Return the (x, y) coordinate for the center point of the cell that contains the specified text.  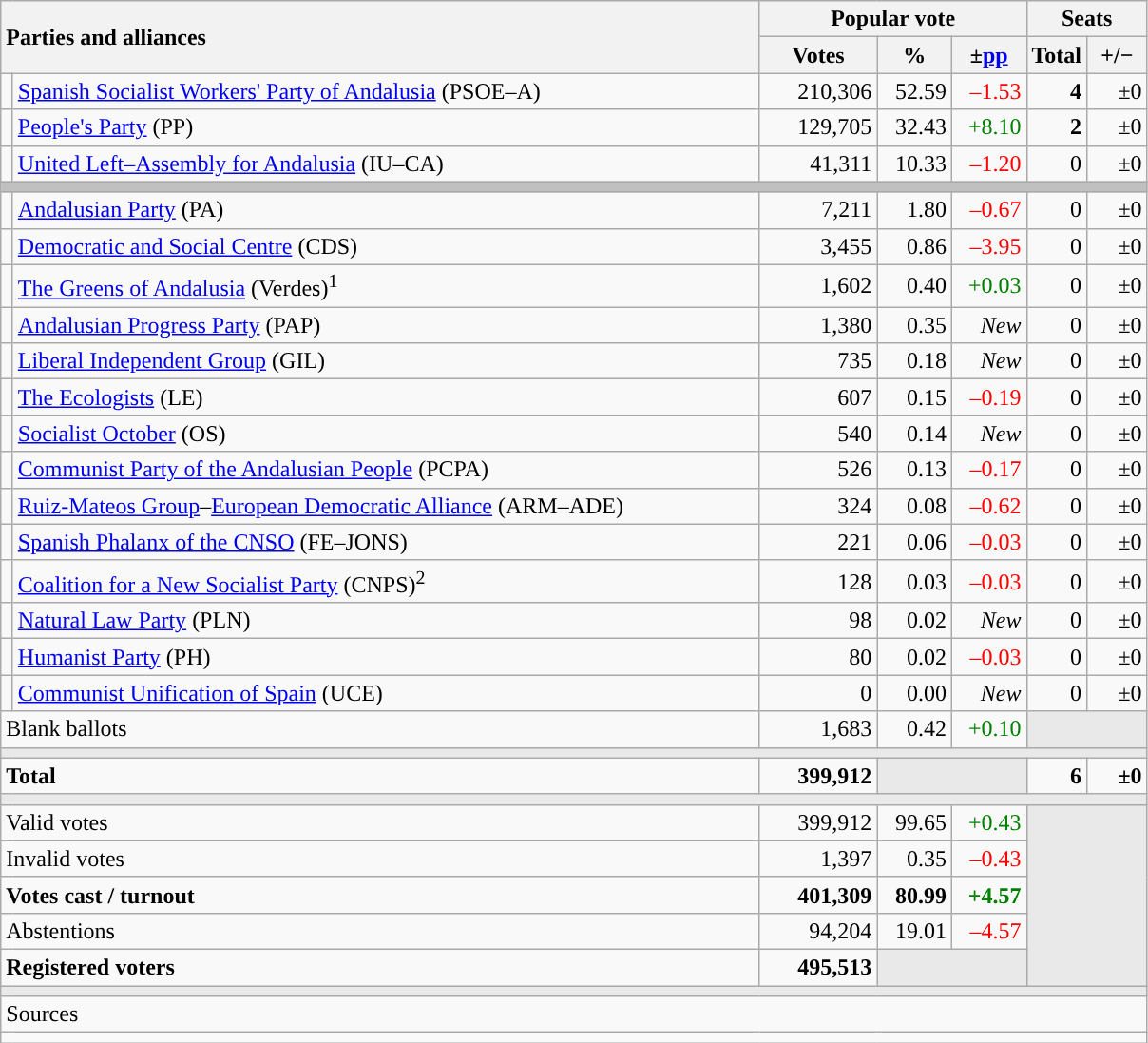
6 (1057, 776)
Democratic and Social Centre (CDS) (386, 246)
Humanist Party (PH) (386, 657)
19.01 (914, 931)
Invalid votes (380, 859)
–1.53 (988, 91)
Blank ballots (380, 729)
–0.19 (988, 397)
98 (818, 621)
Parties and alliances (380, 37)
Ruiz-Mateos Group–European Democratic Alliance (ARM–ADE) (386, 506)
–0.43 (988, 859)
52.59 (914, 91)
0.00 (914, 693)
1.80 (914, 210)
+0.43 (988, 822)
Natural Law Party (PLN) (386, 621)
324 (818, 506)
0.40 (914, 285)
Communist Unification of Spain (UCE) (386, 693)
–0.17 (988, 470)
Votes cast / turnout (380, 895)
Socialist October (OS) (386, 434)
+0.03 (988, 285)
–4.57 (988, 931)
0.06 (914, 542)
526 (818, 470)
128 (818, 582)
94,204 (818, 931)
10.33 (914, 164)
1,602 (818, 285)
Communist Party of the Andalusian People (PCPA) (386, 470)
3,455 (818, 246)
0.15 (914, 397)
0.13 (914, 470)
Liberal Independent Group (GIL) (386, 361)
99.65 (914, 822)
2 (1057, 127)
Spanish Socialist Workers' Party of Andalusia (PSOE–A) (386, 91)
+/− (1118, 55)
0.03 (914, 582)
129,705 (818, 127)
–0.67 (988, 210)
0.42 (914, 729)
Seats (1087, 19)
210,306 (818, 91)
Spanish Phalanx of the CNSO (FE–JONS) (386, 542)
Abstentions (380, 931)
–3.95 (988, 246)
+0.10 (988, 729)
7,211 (818, 210)
540 (818, 434)
People's Party (PP) (386, 127)
Registered voters (380, 967)
Andalusian Progress Party (PAP) (386, 325)
0.18 (914, 361)
1,397 (818, 859)
The Greens of Andalusia (Verdes)1 (386, 285)
80 (818, 657)
80.99 (914, 895)
32.43 (914, 127)
Valid votes (380, 822)
41,311 (818, 164)
1,380 (818, 325)
–1.20 (988, 164)
Coalition for a New Socialist Party (CNPS)2 (386, 582)
495,513 (818, 967)
0.08 (914, 506)
607 (818, 397)
0.14 (914, 434)
221 (818, 542)
The Ecologists (LE) (386, 397)
% (914, 55)
United Left–Assembly for Andalusia (IU–CA) (386, 164)
401,309 (818, 895)
+4.57 (988, 895)
1,683 (818, 729)
Andalusian Party (PA) (386, 210)
4 (1057, 91)
Sources (574, 1014)
–0.62 (988, 506)
735 (818, 361)
±pp (988, 55)
+8.10 (988, 127)
Popular vote (893, 19)
0.86 (914, 246)
Votes (818, 55)
